Search for the cell housing the specified text and yield its (X, Y) center coordinate. 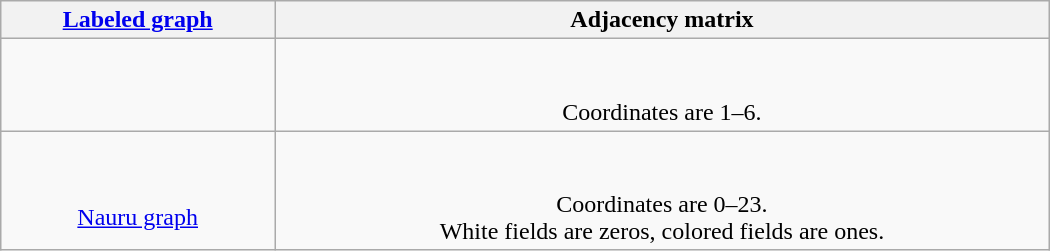
Coordinates are 0–23. White fields are zeros, colored fields are ones. (662, 190)
Coordinates are 1–6. (662, 85)
Nauru graph (138, 190)
Labeled graph (138, 20)
Adjacency matrix (662, 20)
